Capture the cell that displays the provided text and extract its (X, Y) central coordinate. 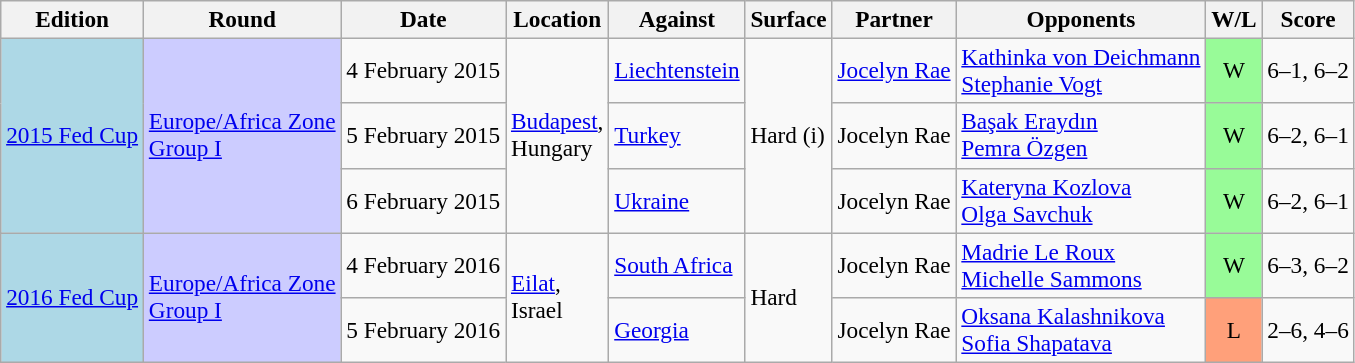
Turkey (677, 136)
4 February 2016 (424, 264)
Against (677, 19)
6–3, 6–2 (1308, 264)
2016 Fed Cup (72, 297)
2–6, 4–6 (1308, 330)
5 February 2016 (424, 330)
Kathinka von Deichmann Stephanie Vogt (1081, 70)
Date (424, 19)
Round (242, 19)
Madrie Le Roux Michelle Sammons (1081, 264)
Kateryna Kozlova Olga Savchuk (1081, 200)
Budapest, Hungary (558, 135)
Ukraine (677, 200)
W/L (1234, 19)
Oksana Kalashnikova Sofia Shapatava (1081, 330)
L (1234, 330)
Georgia (677, 330)
Location (558, 19)
6–1, 6–2 (1308, 70)
5 February 2015 (424, 136)
4 February 2015 (424, 70)
Liechtenstein (677, 70)
Edition (72, 19)
Score (1308, 19)
Surface (788, 19)
6 February 2015 (424, 200)
Hard (i) (788, 135)
Hard (788, 297)
Başak Eraydın Pemra Özgen (1081, 136)
Opponents (1081, 19)
Partner (894, 19)
South Africa (677, 264)
Eilat, Israel (558, 297)
2015 Fed Cup (72, 135)
